Pinpoint the cell where the given text exists, returning its [X, Y] midpoint coordinate. 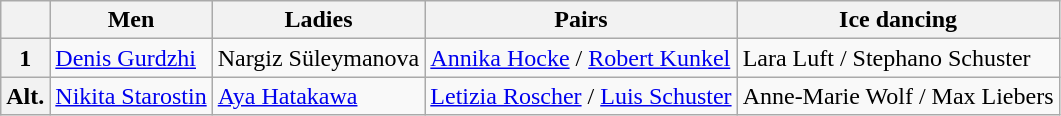
Ladies [318, 20]
Pairs [581, 20]
Alt. [26, 96]
Letizia Roscher / Luis Schuster [581, 96]
Ice dancing [898, 20]
Annika Hocke / Robert Kunkel [581, 58]
1 [26, 58]
Denis Gurdzhi [131, 58]
Aya Hatakawa [318, 96]
Men [131, 20]
Nikita Starostin [131, 96]
Nargiz Süleymanova [318, 58]
Lara Luft / Stephano Schuster [898, 58]
Anne-Marie Wolf / Max Liebers [898, 96]
